Find where the given text appears and provide that cell's center as (X, Y) coordinate. 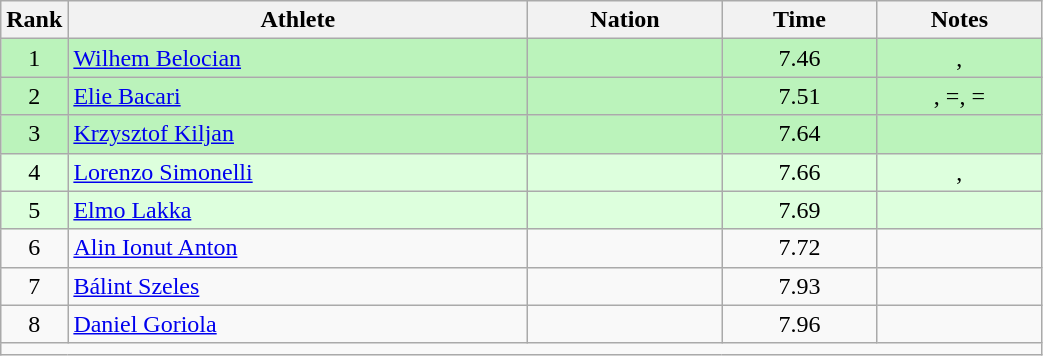
Lorenzo Simonelli (298, 172)
2 (34, 96)
7.64 (800, 134)
Krzysztof Kiljan (298, 134)
Bálint Szeles (298, 286)
5 (34, 210)
1 (34, 58)
Daniel Goriola (298, 324)
Rank (34, 20)
Athlete (298, 20)
7.72 (800, 248)
Nation (625, 20)
3 (34, 134)
Elmo Lakka (298, 210)
8 (34, 324)
7.51 (800, 96)
7.69 (800, 210)
7.66 (800, 172)
, =, = (960, 96)
7.96 (800, 324)
7 (34, 286)
6 (34, 248)
Notes (960, 20)
Alin Ionut Anton (298, 248)
4 (34, 172)
Elie Bacari (298, 96)
Wilhem Belocian (298, 58)
7.93 (800, 286)
Time (800, 20)
7.46 (800, 58)
